For the text-containing cell, return its midpoint in [X, Y] coordinate format. 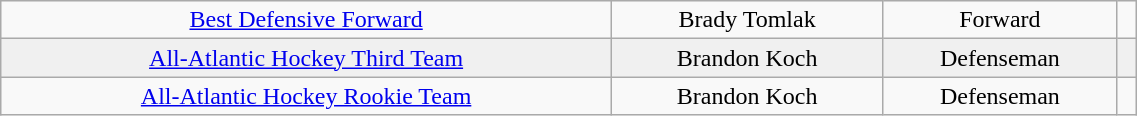
All-Atlantic Hockey Third Team [306, 58]
All-Atlantic Hockey Rookie Team [306, 96]
Forward [1000, 20]
Brady Tomlak [746, 20]
Best Defensive Forward [306, 20]
